Detect which cell encompasses the target text, then output its (X, Y) center coordinate. 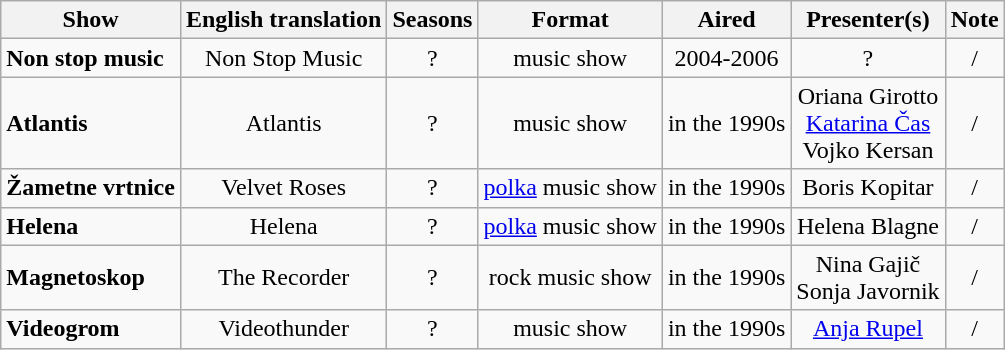
Format (570, 20)
Nina GajičSonja Javornik (868, 278)
Helena Blagne (868, 226)
Videothunder (283, 329)
Velvet Roses (283, 188)
rock music show (570, 278)
Seasons (432, 20)
Videogrom (91, 329)
Note (974, 20)
The Recorder (283, 278)
Oriana GirottoKatarina ČasVojko Kersan (868, 123)
English translation (283, 20)
Show (91, 20)
Presenter(s) (868, 20)
Non stop music (91, 58)
Žametne vrtnice (91, 188)
2004-2006 (726, 58)
Magnetoskop (91, 278)
Anja Rupel (868, 329)
Aired (726, 20)
Boris Kopitar (868, 188)
Non Stop Music (283, 58)
